Detect which cell encompasses the target text, then output its [X, Y] center coordinate. 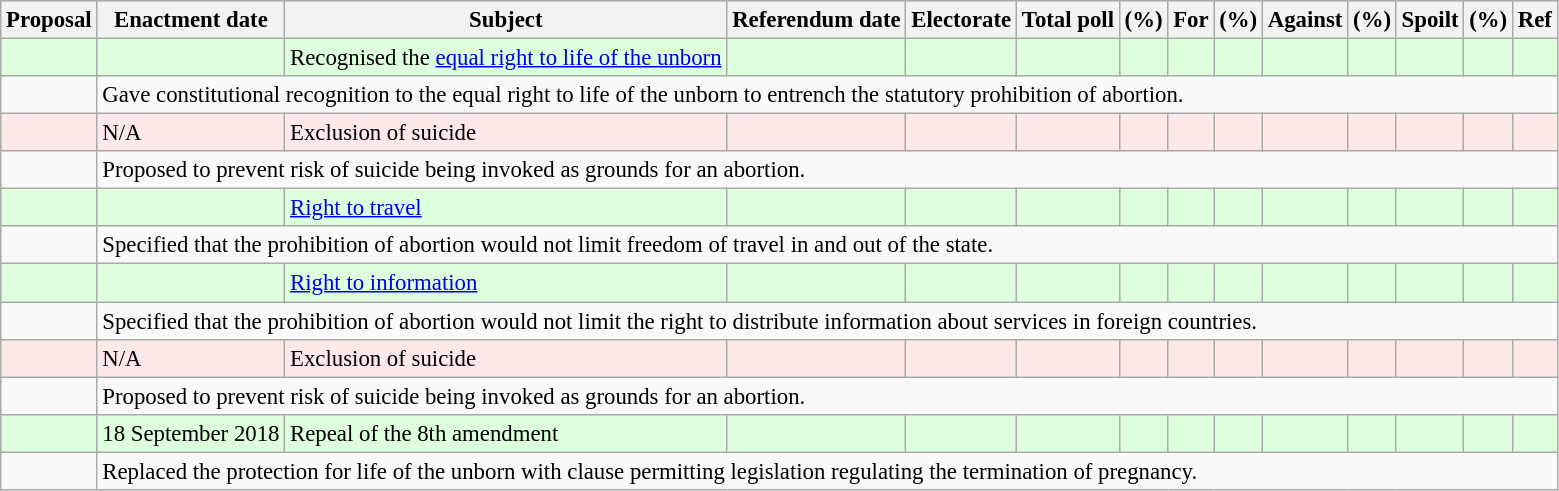
Referendum date [816, 20]
Specified that the prohibition of abortion would not limit freedom of travel in and out of the state. [827, 245]
Enactment date [191, 20]
Recognised the equal right to life of the unborn [506, 58]
Total poll [1068, 20]
Right to information [506, 283]
Subject [506, 20]
Specified that the prohibition of abortion would not limit the right to distribute information about services in foreign countries. [827, 321]
Repeal of the 8th amendment [506, 433]
Replaced the protection for life of the unborn with clause permitting legislation regulating the termination of pregnancy. [827, 471]
Electorate [962, 20]
Right to travel [506, 208]
Ref [1534, 20]
18 September 2018 [191, 433]
Against [1304, 20]
For [1191, 20]
Gave constitutional recognition to the equal right to life of the unborn to entrench the statutory prohibition of abortion. [827, 95]
Proposal [49, 20]
Spoilt [1430, 20]
